From the cell containing the given text, extract its center point as [x, y] coordinate. 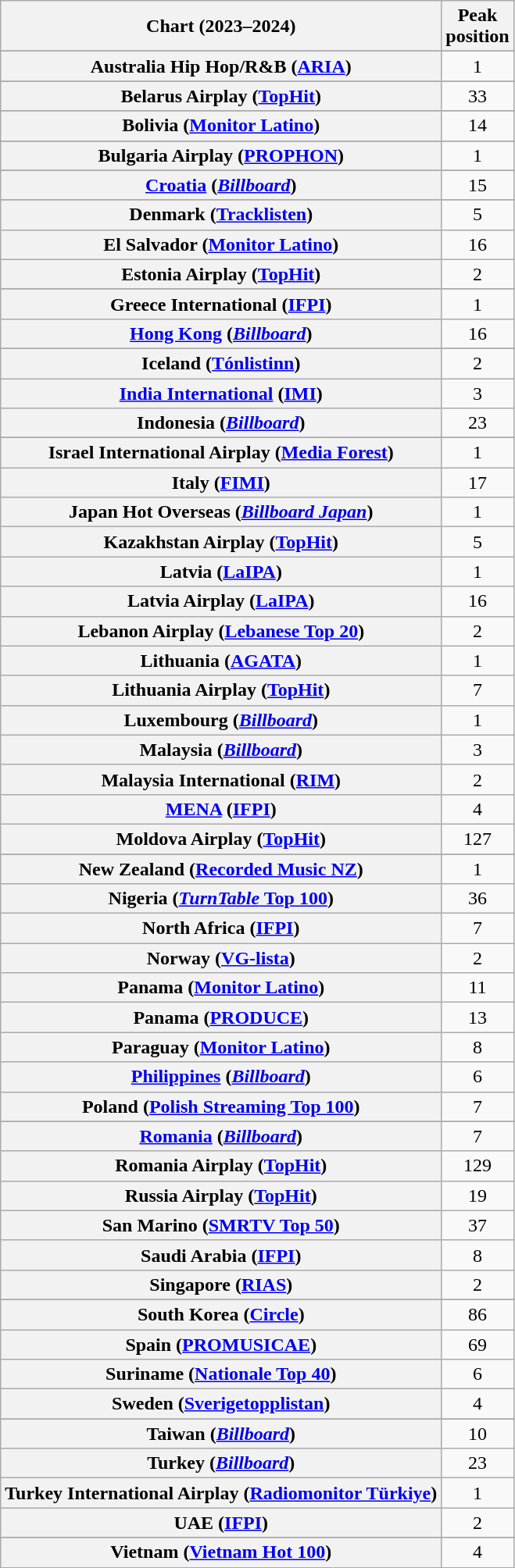
Indonesia (Billboard) [221, 423]
Sweden (Sverigetopplistan) [221, 1404]
33 [477, 96]
Panama (Monitor Latino) [221, 988]
Chart (2023–2024) [221, 27]
Malaysia (Billboard) [221, 750]
Denmark (Tracklisten) [221, 215]
127 [477, 839]
Australia Hip Hop/R&B (ARIA) [221, 66]
Romania (Billboard) [221, 1136]
Suriname (Nationale Top 40) [221, 1374]
Israel International Airplay (Media Forest) [221, 453]
13 [477, 1017]
Peakposition [477, 27]
Turkey (Billboard) [221, 1463]
El Salvador (Monitor Latino) [221, 244]
Lithuania Airplay (TopHit) [221, 690]
10 [477, 1434]
17 [477, 483]
New Zealand (Recorded Music NZ) [221, 869]
Panama (PRODUCE) [221, 1017]
14 [477, 126]
MENA (IFPI) [221, 809]
Latvia Airplay (LaIPA) [221, 601]
Norway (VG-lista) [221, 958]
UAE (IFPI) [221, 1523]
North Africa (IFPI) [221, 928]
Nigeria (TurnTable Top 100) [221, 899]
11 [477, 988]
Italy (FIMI) [221, 483]
Bolivia (Monitor Latino) [221, 126]
South Korea (Circle) [221, 1314]
129 [477, 1166]
Lithuania (AGATA) [221, 661]
India International (IMI) [221, 393]
Moldova Airplay (TopHit) [221, 839]
Luxembourg (Billboard) [221, 720]
Russia Airplay (TopHit) [221, 1196]
Belarus Airplay (TopHit) [221, 96]
San Marino (SMRTV Top 50) [221, 1225]
Spain (PROMUSICAE) [221, 1344]
Saudi Arabia (IFPI) [221, 1255]
Greece International (IFPI) [221, 304]
Hong Kong (Billboard) [221, 333]
69 [477, 1344]
Estonia Airplay (TopHit) [221, 274]
Taiwan (Billboard) [221, 1434]
Poland (Polish Streaming Top 100) [221, 1107]
Turkey International Airplay (Radiomonitor Türkiye) [221, 1493]
15 [477, 185]
36 [477, 899]
19 [477, 1196]
Lebanon Airplay (Lebanese Top 20) [221, 631]
Bulgaria Airplay (PROPHON) [221, 155]
Kazakhstan Airplay (TopHit) [221, 542]
Latvia (LaIPA) [221, 572]
Japan Hot Overseas (Billboard Japan) [221, 512]
Croatia (Billboard) [221, 185]
Iceland (Tónlistinn) [221, 363]
Romania Airplay (TopHit) [221, 1166]
37 [477, 1225]
Singapore (RIAS) [221, 1285]
Paraguay (Monitor Latino) [221, 1047]
Philippines (Billboard) [221, 1077]
86 [477, 1314]
Malaysia International (RIM) [221, 779]
Vietnam (Vietnam Hot 100) [221, 1552]
